Return the [x, y] coordinate for the center point of the cell that contains the specified text.  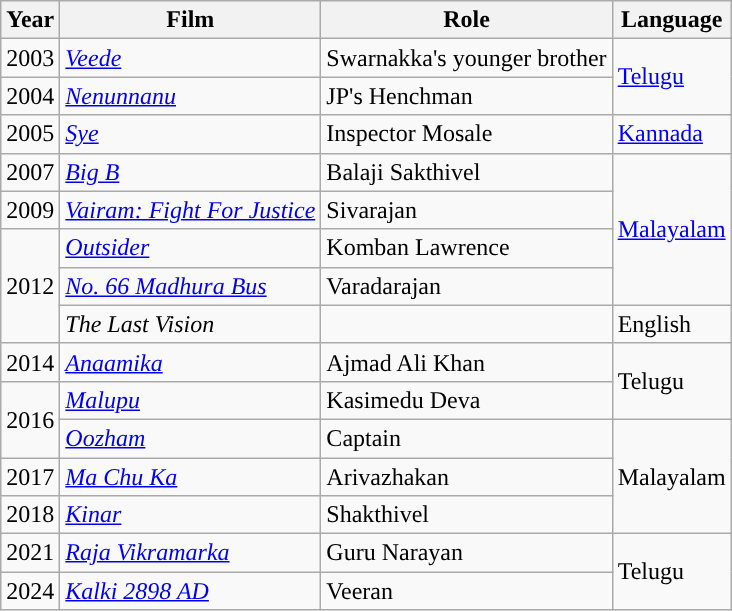
2024 [30, 591]
English [672, 324]
Arivazhakan [466, 477]
Veeran [466, 591]
2012 [30, 286]
2016 [30, 419]
Big B [190, 172]
Varadarajan [466, 286]
2007 [30, 172]
Veede [190, 58]
2021 [30, 553]
Kannada [672, 134]
Inspector Mosale [466, 134]
Anaamika [190, 362]
The Last Vision [190, 324]
Komban Lawrence [466, 248]
2018 [30, 515]
2017 [30, 477]
Swarnakka's younger brother [466, 58]
Language [672, 20]
Malupu [190, 400]
Vairam: Fight For Justice [190, 210]
2014 [30, 362]
2004 [30, 96]
Sye [190, 134]
JP's Henchman [466, 96]
Film [190, 20]
Role [466, 20]
Kinar [190, 515]
Ajmad Ali Khan [466, 362]
Raja Vikramarka [190, 553]
Kasimedu Deva [466, 400]
Balaji Sakthivel [466, 172]
Captain [466, 438]
Year [30, 20]
Kalki 2898 AD [190, 591]
Nenunnanu [190, 96]
2005 [30, 134]
No. 66 Madhura Bus [190, 286]
Oozham [190, 438]
Sivarajan [466, 210]
Shakthivel [466, 515]
Outsider [190, 248]
Ma Chu Ka [190, 477]
2009 [30, 210]
2003 [30, 58]
Guru Narayan [466, 553]
